Determine the [x, y] coordinate at the center of the cell enclosing the given text.  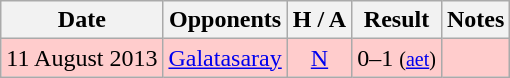
Galatasaray [225, 58]
Opponents [225, 20]
0–1 (aet) [397, 58]
Date [82, 20]
Notes [475, 20]
N [319, 58]
H / A [319, 20]
Result [397, 20]
11 August 2013 [82, 58]
